Scan for the cell matching the given text and deliver its [x, y] coordinate at center. 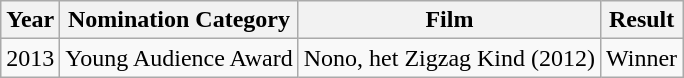
Young Audience Award [179, 58]
2013 [30, 58]
Year [30, 20]
Nomination Category [179, 20]
Film [449, 20]
Nono, het Zigzag Kind (2012) [449, 58]
Result [642, 20]
Winner [642, 58]
